Return the (x, y) coordinate for the center point of the cell that contains the specified text.  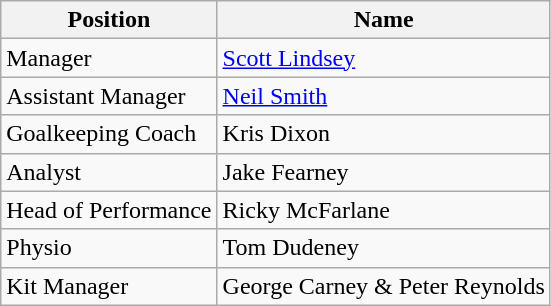
Head of Performance (109, 210)
Jake Fearney (384, 172)
Kris Dixon (384, 134)
Neil Smith (384, 96)
Ricky McFarlane (384, 210)
Physio (109, 248)
Name (384, 20)
Kit Manager (109, 286)
Position (109, 20)
George Carney & Peter Reynolds (384, 286)
Scott Lindsey (384, 58)
Tom Dudeney (384, 248)
Goalkeeping Coach (109, 134)
Analyst (109, 172)
Assistant Manager (109, 96)
Manager (109, 58)
